Extract the [x, y] coordinate from the center of the cell holding the provided text.  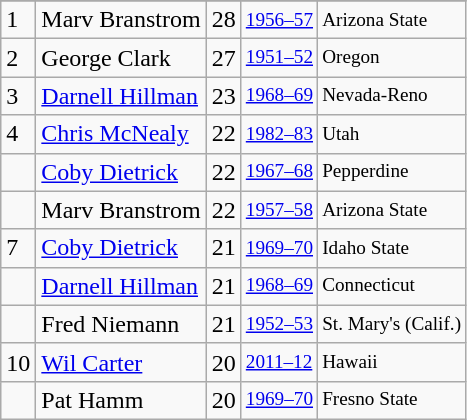
Pepperdine [392, 172]
1957–58 [279, 210]
4 [18, 134]
1982–83 [279, 134]
Nevada-Reno [392, 96]
Connecticut [392, 286]
28 [224, 20]
Hawaii [392, 362]
1 [18, 20]
St. Mary's (Calif.) [392, 324]
23 [224, 96]
Oregon [392, 58]
1952–53 [279, 324]
3 [18, 96]
7 [18, 248]
George Clark [121, 58]
Chris McNealy [121, 134]
Wil Carter [121, 362]
1956–57 [279, 20]
1967–68 [279, 172]
Fresno State [392, 400]
Utah [392, 134]
27 [224, 58]
2 [18, 58]
2011–12 [279, 362]
Fred Niemann [121, 324]
Idaho State [392, 248]
10 [18, 362]
Pat Hamm [121, 400]
1951–52 [279, 58]
